Locate the cell with the specified text and output its [x, y] center coordinate. 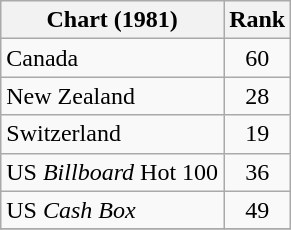
Chart (1981) [112, 20]
New Zealand [112, 96]
19 [258, 134]
Canada [112, 58]
Switzerland [112, 134]
60 [258, 58]
US Billboard Hot 100 [112, 172]
36 [258, 172]
Rank [258, 20]
28 [258, 96]
49 [258, 210]
US Cash Box [112, 210]
